For the text-containing cell, return its midpoint in (x, y) coordinate format. 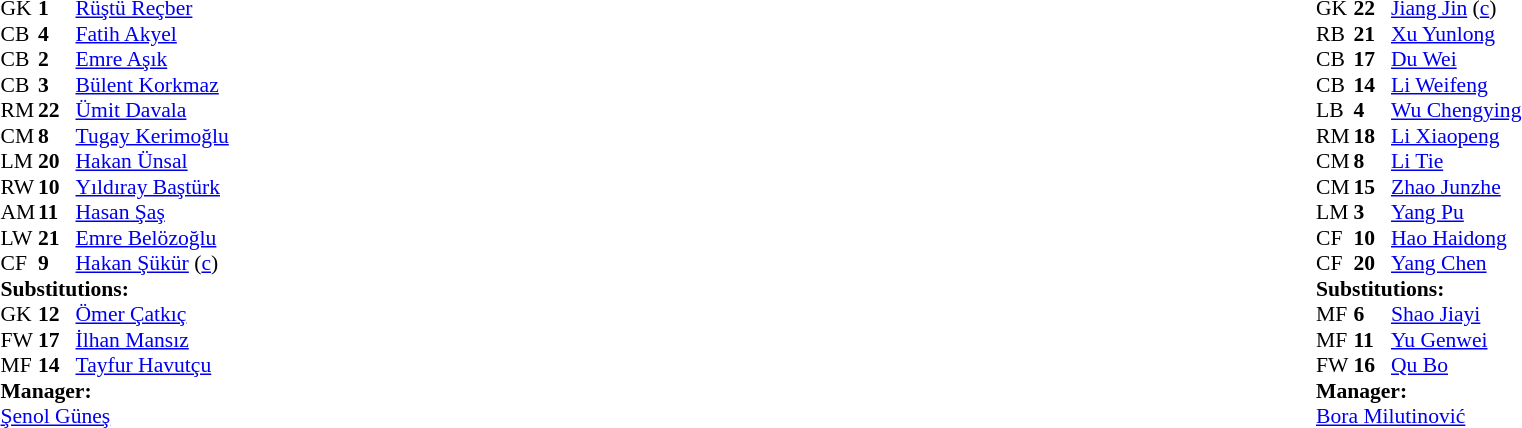
GK (19, 315)
Yang Pu (1456, 213)
22 (57, 111)
Hao Haidong (1456, 238)
Hasan Şaş (152, 213)
LW (19, 238)
Bülent Korkmaz (152, 85)
Tugay Kerimoğlu (152, 136)
15 (1373, 187)
18 (1373, 136)
Fatih Akyel (152, 34)
Zhao Junzhe (1456, 187)
Ümit Davala (152, 111)
Hakan Ünsal (152, 161)
Shao Jiayi (1456, 315)
Qu Bo (1456, 365)
Li Tie (1456, 161)
Li Weifeng (1456, 85)
16 (1373, 365)
6 (1373, 315)
AM (19, 213)
2 (57, 59)
Du Wei (1456, 59)
RW (19, 187)
Li Xiaopeng (1456, 136)
Hakan Şükür (c) (152, 263)
Yu Genwei (1456, 340)
Emre Aşık (152, 59)
Xu Yunlong (1456, 34)
Yang Chen (1456, 263)
İlhan Mansız (152, 340)
12 (57, 315)
LB (1335, 111)
Ömer Çatkıç (152, 315)
9 (57, 263)
Tayfur Havutçu (152, 365)
RB (1335, 34)
Emre Belözoğlu (152, 238)
Wu Chengying (1456, 111)
Yıldıray Baştürk (152, 187)
